Find where the given text appears and provide that cell's center as [x, y] coordinate. 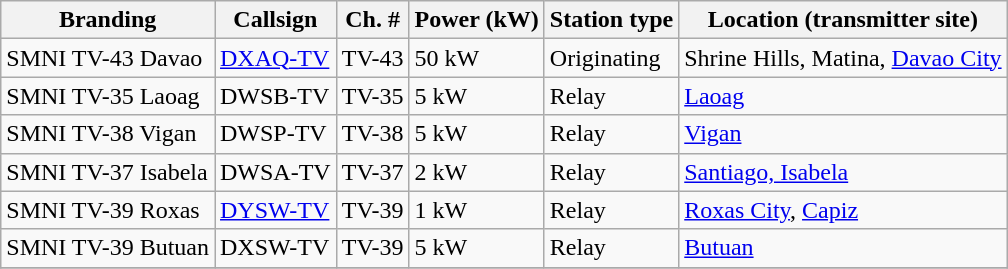
Butuan [843, 248]
2 kW [476, 172]
SMNI TV-38 Vigan [108, 134]
Vigan [843, 134]
SMNI TV-39 Roxas [108, 210]
DXAQ-TV [275, 58]
50 kW [476, 58]
Shrine Hills, Matina, Davao City [843, 58]
SMNI TV-43 Davao [108, 58]
SMNI TV-35 Laoag [108, 96]
TV-35 [372, 96]
DXSW-TV [275, 248]
TV-43 [372, 58]
TV-38 [372, 134]
Location (transmitter site) [843, 20]
Callsign [275, 20]
Power (kW) [476, 20]
Santiago, Isabela [843, 172]
TV-37 [372, 172]
Laoag [843, 96]
SMNI TV-37 Isabela [108, 172]
Branding [108, 20]
DWSB-TV [275, 96]
Station type [611, 20]
Roxas City, Capiz [843, 210]
DWSA-TV [275, 172]
SMNI TV-39 Butuan [108, 248]
DYSW-TV [275, 210]
Ch. # [372, 20]
Originating [611, 58]
1 kW [476, 210]
DWSP-TV [275, 134]
